Output the [X, Y] coordinate of the center of the cell containing the given text.  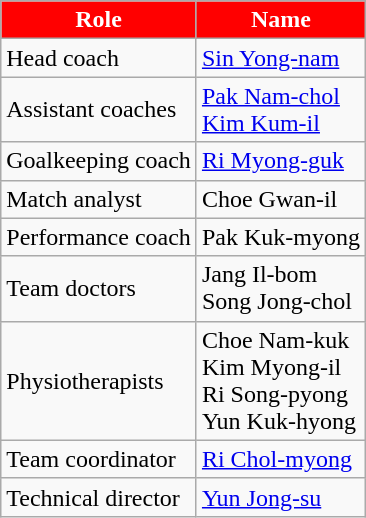
Team coordinator [99, 459]
Ri Myong-guk [280, 161]
Role [99, 20]
Match analyst [99, 199]
Choe Nam-kuk Kim Myong-il Ri Song-pyong Yun Kuk-hyong [280, 380]
Team doctors [99, 288]
Choe Gwan-il [280, 199]
Assistant coaches [99, 110]
Head coach [99, 58]
Pak Kuk-myong [280, 237]
Pak Nam-chol Kim Kum-il [280, 110]
Goalkeeping coach [99, 161]
Ri Chol-myong [280, 459]
Jang Il-bom Song Jong-chol [280, 288]
Name [280, 20]
Performance coach [99, 237]
Yun Jong-su [280, 497]
Technical director [99, 497]
Physiotherapists [99, 380]
Sin Yong-nam [280, 58]
